Determine the (X, Y) coordinate at the center of the cell enclosing the given text.  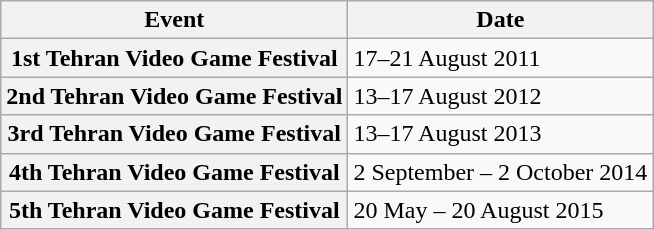
20 May – 20 August 2015 (500, 210)
2 September – 2 October 2014 (500, 172)
1st Tehran Video Game Festival (174, 58)
13–17 August 2013 (500, 134)
17–21 August 2011 (500, 58)
Date (500, 20)
3rd Tehran Video Game Festival (174, 134)
13–17 August 2012 (500, 96)
4th Tehran Video Game Festival (174, 172)
2nd Tehran Video Game Festival (174, 96)
Event (174, 20)
5th Tehran Video Game Festival (174, 210)
